Return the (X, Y) coordinate for the center point of the cell that contains the specified text.  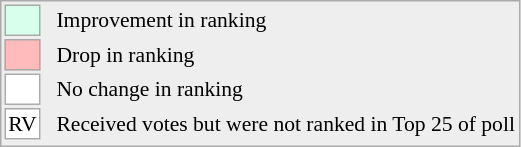
Improvement in ranking (286, 20)
RV (22, 124)
Received votes but were not ranked in Top 25 of poll (286, 124)
Drop in ranking (286, 55)
No change in ranking (286, 90)
